Search for the cell housing the specified text and yield its [x, y] center coordinate. 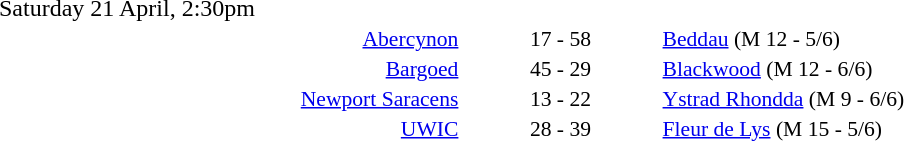
45 - 29 [560, 68]
13 - 22 [560, 98]
17 - 58 [560, 38]
